Extract the [X, Y] coordinate from the center of the cell holding the provided text.  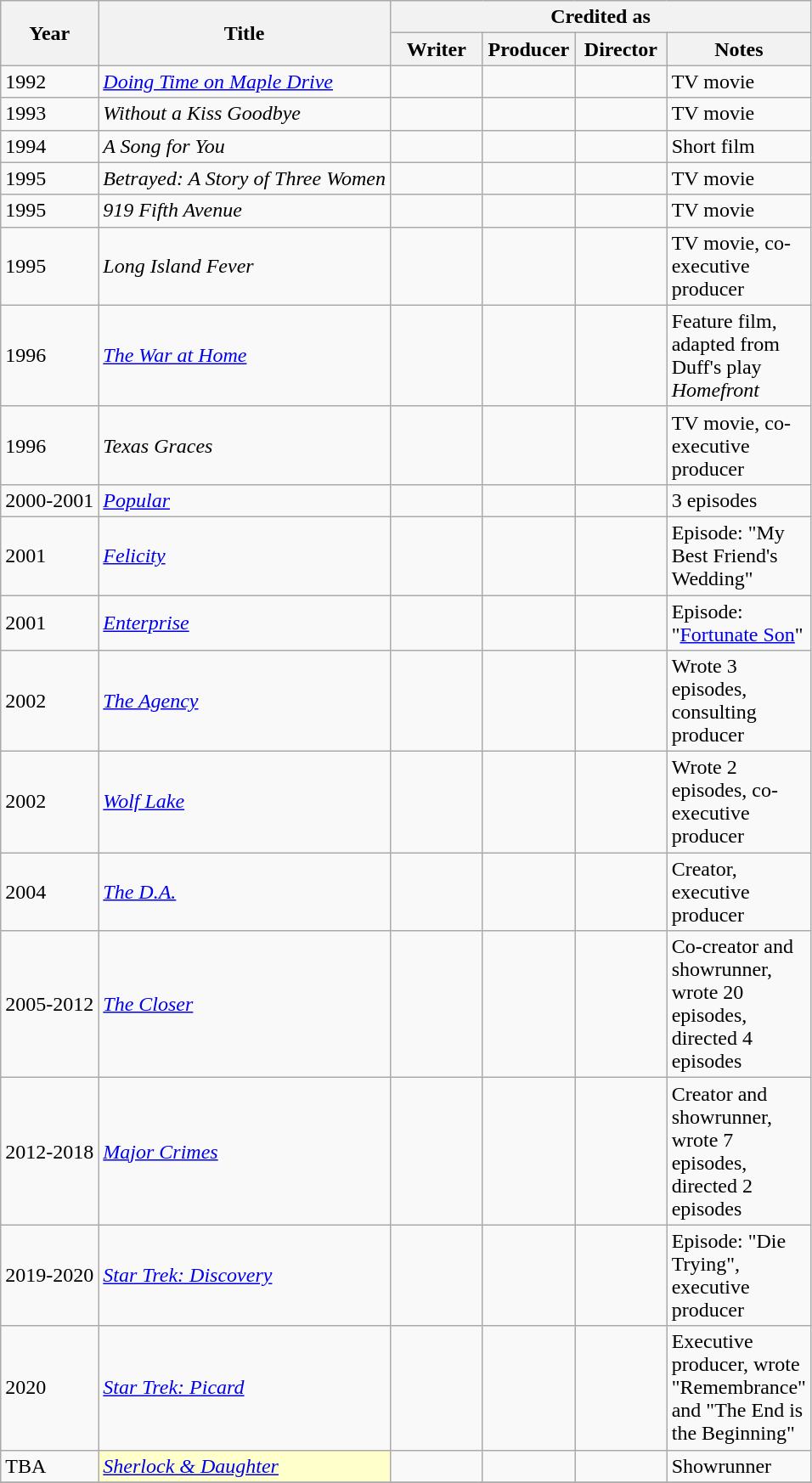
Creator, executive producer [739, 892]
Wrote 2 episodes, co-executive producer [739, 802]
1994 [49, 146]
3 episodes [739, 500]
Producer [528, 49]
2000-2001 [49, 500]
2019-2020 [49, 1276]
A Song for You [245, 146]
2005-2012 [49, 1004]
Director [622, 49]
1992 [49, 82]
TBA [49, 1466]
Sherlock & Daughter [245, 1466]
Credited as [600, 17]
The War at Home [245, 355]
Feature film, adapted from Duff's play Homefront [739, 355]
Doing Time on Maple Drive [245, 82]
919 Fifth Avenue [245, 211]
Without a Kiss Goodbye [245, 114]
Episode: "My Best Friend's Wedding" [739, 555]
The Agency [245, 702]
The Closer [245, 1004]
Notes [739, 49]
Writer [437, 49]
Enterprise [245, 622]
Star Trek: Discovery [245, 1276]
2012-2018 [49, 1152]
Wrote 3 episodes, consulting producer [739, 702]
1993 [49, 114]
Executive producer, wrote "Remembrance" and "The End is the Beginning" [739, 1388]
Long Island Fever [245, 266]
2004 [49, 892]
Felicity [245, 555]
Short film [739, 146]
Title [245, 33]
Episode: "Die Trying", executive producer [739, 1276]
Star Trek: Picard [245, 1388]
Major Crimes [245, 1152]
Year [49, 33]
Popular [245, 500]
2020 [49, 1388]
Showrunner [739, 1466]
Episode: "Fortunate Son" [739, 622]
Texas Graces [245, 445]
Co-creator and showrunner, wrote 20 episodes, directed 4 episodes [739, 1004]
Creator and showrunner, wrote 7 episodes, directed 2 episodes [739, 1152]
The D.A. [245, 892]
Wolf Lake [245, 802]
Betrayed: A Story of Three Women [245, 178]
